Locate the cell with the specified text and output its (x, y) center coordinate. 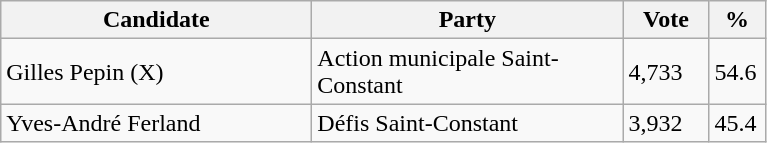
% (737, 20)
4,733 (666, 72)
3,932 (666, 123)
Candidate (156, 20)
Party (468, 20)
Défis Saint-Constant (468, 123)
Gilles Pepin (X) (156, 72)
Yves-André Ferland (156, 123)
Action municipale Saint-Constant (468, 72)
45.4 (737, 123)
Vote (666, 20)
54.6 (737, 72)
